Identify which cell holds the provided text, then report its [X, Y] central coordinate. 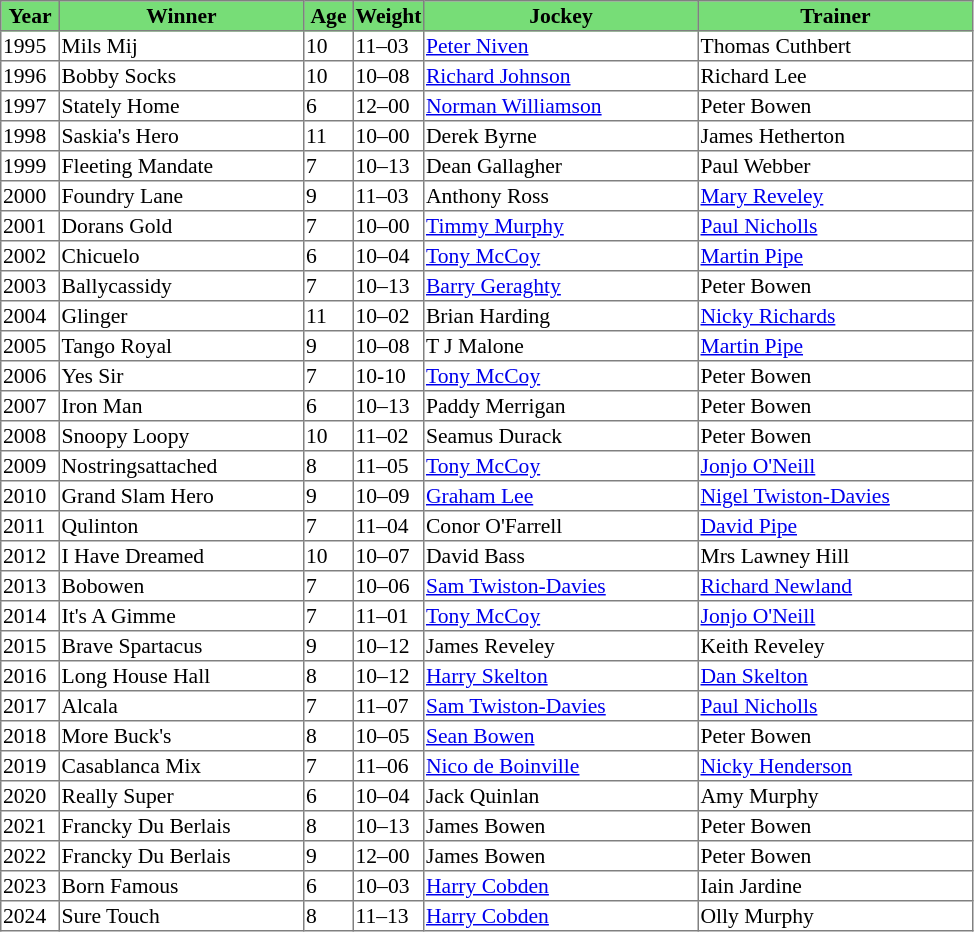
Brave Spartacus [181, 646]
Really Super [181, 796]
1998 [30, 136]
1995 [30, 46]
It's A Gimme [181, 616]
Sean Bowen [561, 736]
2004 [30, 316]
11–04 [388, 526]
Alcala [181, 706]
11–13 [388, 916]
More Buck's [181, 736]
Born Famous [181, 886]
Casablanca Mix [181, 766]
11–06 [388, 766]
Weight [388, 16]
Barry Geraghty [561, 286]
Long House Hall [181, 676]
10–05 [388, 736]
Saskia's Hero [181, 136]
David Pipe [835, 526]
2016 [30, 676]
Fleeting Mandate [181, 166]
1997 [30, 106]
10–09 [388, 496]
Ballycassidy [181, 286]
2018 [30, 736]
2000 [30, 196]
2002 [30, 256]
2011 [30, 526]
Trainer [835, 16]
2022 [30, 856]
Seamus Durack [561, 436]
2010 [30, 496]
Jack Quinlan [561, 796]
Anthony Ross [561, 196]
2017 [30, 706]
11–02 [388, 436]
2006 [30, 376]
Brian Harding [561, 316]
Mary Reveley [835, 196]
2015 [30, 646]
10–02 [388, 316]
Chicuelo [181, 256]
2023 [30, 886]
Olly Murphy [835, 916]
Norman Williamson [561, 106]
Graham Lee [561, 496]
2012 [30, 556]
Nigel Twiston-Davies [835, 496]
2008 [30, 436]
Qulinton [181, 526]
Richard Newland [835, 586]
Snoopy Loopy [181, 436]
11–01 [388, 616]
2001 [30, 226]
2020 [30, 796]
2019 [30, 766]
Timmy Murphy [561, 226]
Richard Johnson [561, 76]
Paul Webber [835, 166]
1999 [30, 166]
11–05 [388, 466]
Conor O'Farrell [561, 526]
Jockey [561, 16]
10–06 [388, 586]
David Bass [561, 556]
10–07 [388, 556]
Iain Jardine [835, 886]
10-10 [388, 376]
Age [329, 16]
Derek Byrne [561, 136]
Glinger [181, 316]
Amy Murphy [835, 796]
2005 [30, 346]
Nicky Henderson [835, 766]
Paddy Merrigan [561, 406]
Dean Gallagher [561, 166]
Sure Touch [181, 916]
2021 [30, 826]
11–07 [388, 706]
2003 [30, 286]
Nostringsattached [181, 466]
Richard Lee [835, 76]
Yes Sir [181, 376]
Bobowen [181, 586]
Grand Slam Hero [181, 496]
Nico de Boinville [561, 766]
Mils Mij [181, 46]
Dan Skelton [835, 676]
2013 [30, 586]
James Hetherton [835, 136]
Stately Home [181, 106]
I Have Dreamed [181, 556]
Peter Niven [561, 46]
10–03 [388, 886]
2014 [30, 616]
Harry Skelton [561, 676]
2007 [30, 406]
Thomas Cuthbert [835, 46]
Iron Man [181, 406]
Bobby Socks [181, 76]
Tango Royal [181, 346]
Keith Reveley [835, 646]
Winner [181, 16]
Dorans Gold [181, 226]
2024 [30, 916]
James Reveley [561, 646]
T J Malone [561, 346]
1996 [30, 76]
Mrs Lawney Hill [835, 556]
2009 [30, 466]
Foundry Lane [181, 196]
Nicky Richards [835, 316]
Year [30, 16]
